Determine the (X, Y) coordinate at the center of the cell enclosing the given text.  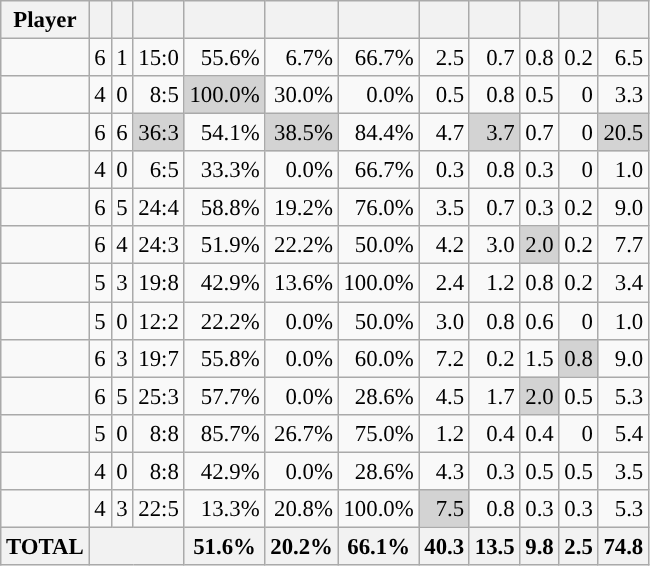
51.6% (224, 546)
4.7 (444, 133)
24:3 (158, 245)
74.8 (623, 546)
15:0 (158, 58)
TOTAL (45, 546)
3.3 (623, 95)
4.5 (444, 396)
7.2 (444, 358)
6.7% (302, 58)
26.7% (302, 433)
3.7 (494, 133)
75.0% (378, 433)
60.0% (378, 358)
20.2% (302, 546)
5.4 (623, 433)
55.8% (224, 358)
7.7 (623, 245)
19.2% (302, 208)
33.3% (224, 170)
1.7 (494, 396)
85.7% (224, 433)
6.5 (623, 58)
13.3% (224, 509)
66.1% (378, 546)
2.4 (444, 283)
19:7 (158, 358)
36:3 (158, 133)
13.6% (302, 283)
6:5 (158, 170)
51.9% (224, 245)
19:8 (158, 283)
20.8% (302, 509)
40.3 (444, 546)
54.1% (224, 133)
30.0% (302, 95)
4.3 (444, 471)
12:2 (158, 321)
24:4 (158, 208)
13.5 (494, 546)
Player (45, 20)
55.6% (224, 58)
1.5 (540, 358)
9.8 (540, 546)
57.7% (224, 396)
38.5% (302, 133)
3.4 (623, 283)
4.2 (444, 245)
22:5 (158, 509)
25:3 (158, 396)
8:5 (158, 95)
76.0% (378, 208)
84.4% (378, 133)
0.6 (540, 321)
7.5 (444, 509)
1 (122, 58)
58.8% (224, 208)
20.5 (623, 133)
